Identify which cell holds the provided text, then report its (x, y) central coordinate. 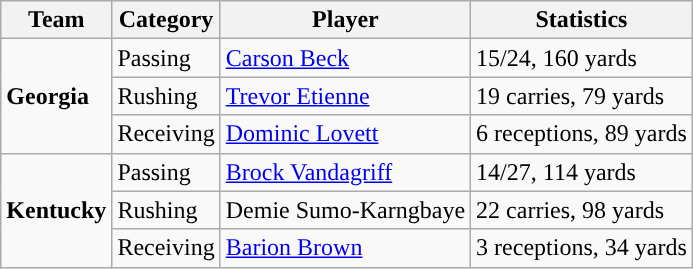
15/24, 160 yards (582, 58)
Georgia (56, 96)
6 receptions, 89 yards (582, 134)
19 carries, 79 yards (582, 96)
Player (345, 20)
14/27, 114 yards (582, 172)
Demie Sumo-Karngbaye (345, 210)
Carson Beck (345, 58)
22 carries, 98 yards (582, 210)
Team (56, 20)
Category (166, 20)
3 receptions, 34 yards (582, 248)
Brock Vandagriff (345, 172)
Barion Brown (345, 248)
Trevor Etienne (345, 96)
Dominic Lovett (345, 134)
Kentucky (56, 210)
Statistics (582, 20)
